Return the [X, Y] coordinate for the center point of the cell that contains the specified text.  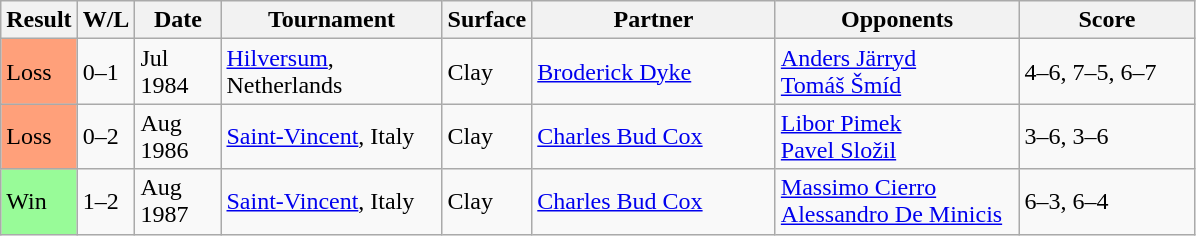
3–6, 3–6 [1107, 136]
Broderick Dyke [654, 72]
Hilversum, Netherlands [332, 72]
6–3, 6–4 [1107, 202]
Jul 1984 [178, 72]
Aug 1987 [178, 202]
Opponents [897, 20]
Libor Pimek Pavel Složil [897, 136]
Result [39, 20]
Score [1107, 20]
Massimo Cierro Alessandro De Minicis [897, 202]
Tournament [332, 20]
Surface [487, 20]
1–2 [106, 202]
Date [178, 20]
W/L [106, 20]
Partner [654, 20]
0–2 [106, 136]
Aug 1986 [178, 136]
Anders Järryd Tomáš Šmíd [897, 72]
4–6, 7–5, 6–7 [1107, 72]
Win [39, 202]
0–1 [106, 72]
